From the cell containing the given text, extract its center point as (x, y) coordinate. 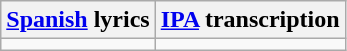
IPA transcription (250, 20)
Spanish lyrics (78, 20)
